Find where the given text appears and provide that cell's center as [x, y] coordinate. 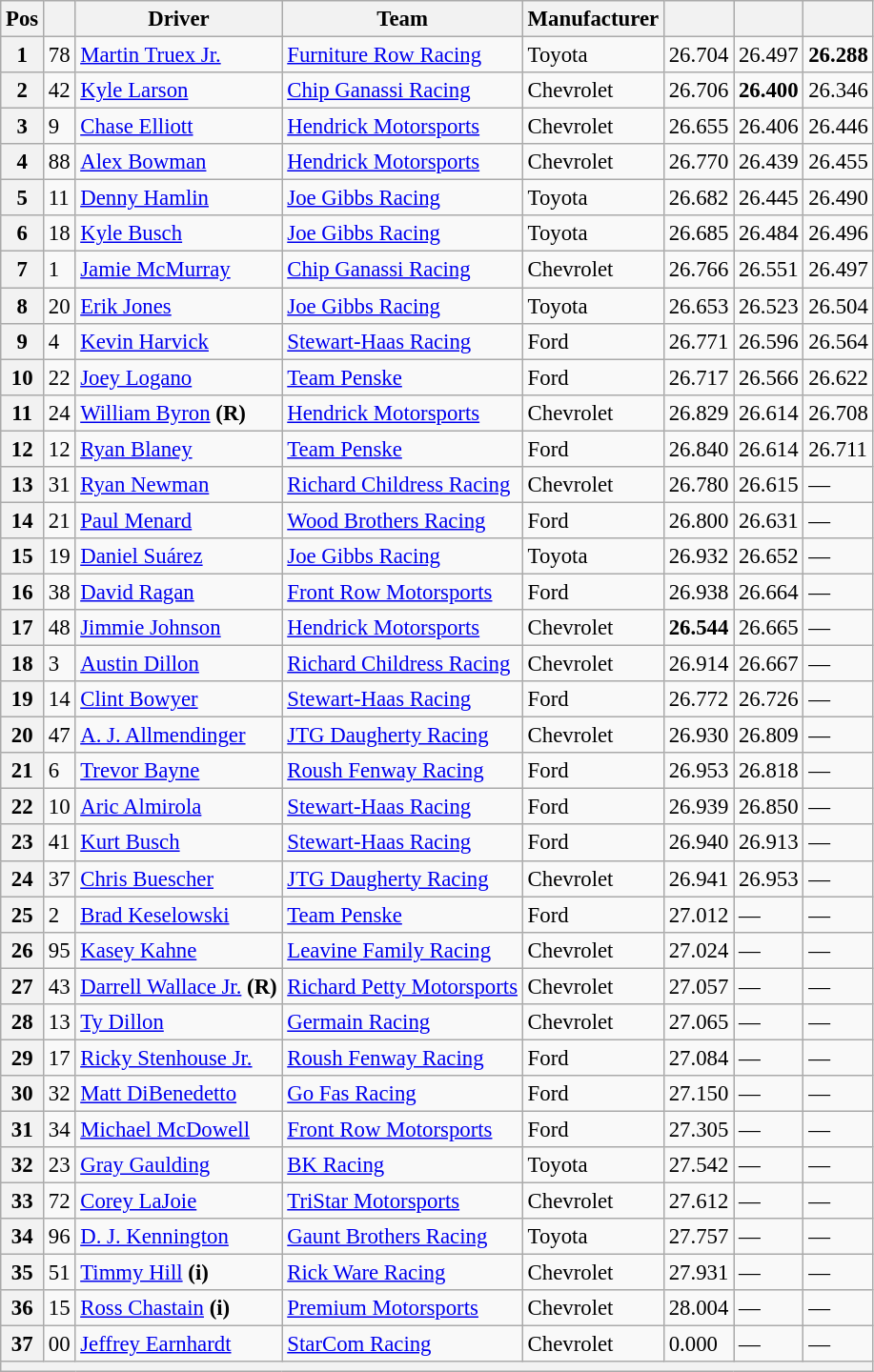
Kasey Kahne [179, 950]
8 [23, 306]
26.939 [698, 807]
78 [59, 55]
TriStar Motorsports [402, 1201]
26.780 [698, 485]
27.024 [698, 950]
27.065 [698, 1022]
26.726 [768, 699]
Go Fas Racing [402, 1094]
Ryan Newman [179, 485]
Kevin Harvick [179, 341]
26.829 [698, 413]
Darrell Wallace Jr. (R) [179, 986]
Gaunt Brothers Racing [402, 1237]
26.667 [768, 664]
26.622 [839, 377]
16 [23, 592]
26.655 [698, 127]
51 [59, 1273]
Denny Hamlin [179, 198]
Richard Petty Motorsports [402, 986]
26.840 [698, 449]
42 [59, 91]
88 [59, 162]
26.665 [768, 628]
Chase Elliott [179, 127]
26.717 [698, 377]
00 [59, 1344]
48 [59, 628]
26.490 [839, 198]
26.664 [768, 592]
25 [23, 915]
30 [23, 1094]
Alex Bowman [179, 162]
26.496 [839, 233]
26.940 [698, 843]
Wood Brothers Racing [402, 520]
26.708 [839, 413]
26.913 [768, 843]
Manufacturer [593, 19]
26.653 [698, 306]
Trevor Bayne [179, 771]
26.706 [698, 91]
Jamie McMurray [179, 270]
A. J. Allmendinger [179, 736]
26.682 [698, 198]
26.544 [698, 628]
Kyle Busch [179, 233]
Kurt Busch [179, 843]
Team [402, 19]
26.484 [768, 233]
Erik Jones [179, 306]
26.930 [698, 736]
26.523 [768, 306]
Ross Chastain (i) [179, 1308]
95 [59, 950]
36 [23, 1308]
26.685 [698, 233]
Premium Motorsports [402, 1308]
Ryan Blaney [179, 449]
Pos [23, 19]
26.406 [768, 127]
StarCom Racing [402, 1344]
David Ragan [179, 592]
5 [23, 198]
27.305 [698, 1129]
26.850 [768, 807]
41 [59, 843]
Jimmie Johnson [179, 628]
26.566 [768, 377]
Austin Dillon [179, 664]
Corey LaJoie [179, 1201]
27.084 [698, 1058]
Driver [179, 19]
26.772 [698, 699]
Ricky Stenhouse Jr. [179, 1058]
Daniel Suárez [179, 556]
Paul Menard [179, 520]
35 [23, 1273]
27.612 [698, 1201]
Germain Racing [402, 1022]
28 [23, 1022]
26.564 [839, 341]
Gray Gaulding [179, 1165]
26.938 [698, 592]
Brad Keselowski [179, 915]
Rick Ware Racing [402, 1273]
26.455 [839, 162]
27 [23, 986]
28.004 [698, 1308]
Clint Bowyer [179, 699]
27.542 [698, 1165]
Timmy Hill (i) [179, 1273]
26.766 [698, 270]
Furniture Row Racing [402, 55]
Leavine Family Racing [402, 950]
26.800 [698, 520]
26.445 [768, 198]
27.012 [698, 915]
Aric Almirola [179, 807]
26.400 [768, 91]
33 [23, 1201]
26.551 [768, 270]
Martin Truex Jr. [179, 55]
26.914 [698, 664]
26.615 [768, 485]
96 [59, 1237]
Joey Logano [179, 377]
26.704 [698, 55]
26.771 [698, 341]
43 [59, 986]
47 [59, 736]
27.150 [698, 1094]
72 [59, 1201]
26.631 [768, 520]
29 [23, 1058]
26 [23, 950]
26.652 [768, 556]
Matt DiBenedetto [179, 1094]
26.596 [768, 341]
26.941 [698, 878]
26.346 [839, 91]
William Byron (R) [179, 413]
26.818 [768, 771]
0.000 [698, 1344]
26.439 [768, 162]
27.057 [698, 986]
26.932 [698, 556]
27.757 [698, 1237]
Ty Dillon [179, 1022]
26.288 [839, 55]
D. J. Kennington [179, 1237]
38 [59, 592]
26.711 [839, 449]
26.809 [768, 736]
26.446 [839, 127]
27.931 [698, 1273]
26.770 [698, 162]
BK Racing [402, 1165]
Michael McDowell [179, 1129]
Kyle Larson [179, 91]
Jeffrey Earnhardt [179, 1344]
7 [23, 270]
26.504 [839, 306]
Chris Buescher [179, 878]
